Output the (x, y) coordinate of the center of the cell containing the given text.  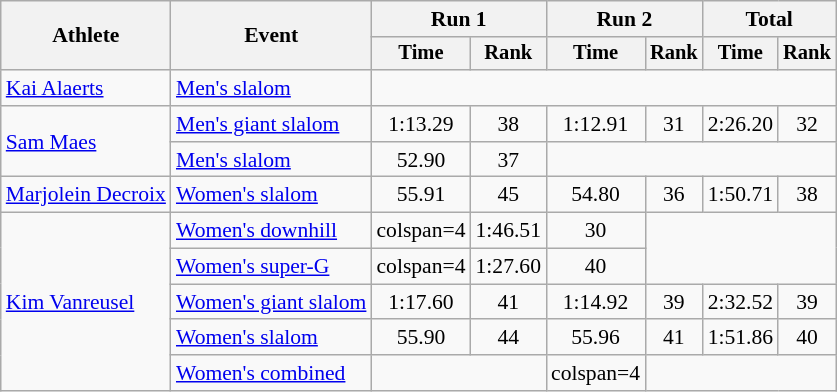
Marjolein Decroix (86, 195)
32 (807, 124)
1:50.71 (740, 195)
Sam Maes (86, 142)
45 (508, 195)
2:26.20 (740, 124)
Women's downhill (272, 231)
1:17.60 (420, 302)
1:51.86 (740, 338)
Athlete (86, 36)
54.80 (596, 195)
Kim Vanreusel (86, 302)
Total (770, 19)
Men's giant slalom (272, 124)
Run 2 (624, 19)
55.91 (420, 195)
Run 1 (458, 19)
1:46.51 (508, 231)
1:12.91 (596, 124)
1:13.29 (420, 124)
Women's giant slalom (272, 302)
2:32.52 (740, 302)
Event (272, 36)
37 (508, 160)
Kai Alaerts (86, 88)
30 (596, 231)
Women's combined (272, 373)
Women's super-G (272, 267)
52.90 (420, 160)
1:27.60 (508, 267)
31 (674, 124)
44 (508, 338)
55.90 (420, 338)
36 (674, 195)
1:14.92 (596, 302)
55.96 (596, 338)
